Search for the cell housing the specified text and yield its (x, y) center coordinate. 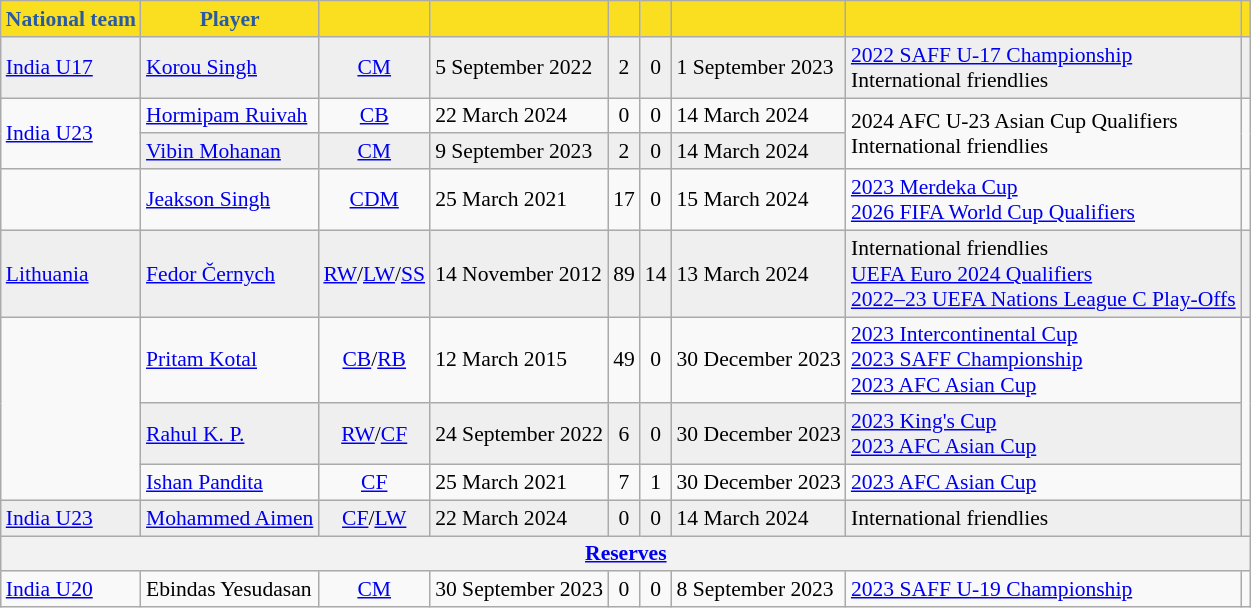
7 (624, 483)
Lithuania (71, 274)
Rahul K. P. (230, 434)
India U20 (71, 590)
2023 AFC Asian Cup (1044, 483)
National team (71, 19)
Hormipam Ruivah (230, 116)
1 (656, 483)
14 (656, 274)
Jeakson Singh (230, 200)
13 March 2024 (759, 274)
17 (624, 200)
9 September 2023 (519, 152)
2024 AFC U-23 Asian Cup QualifiersInternational friendlies (1044, 134)
2023 Merdeka Cup2026 FIFA World Cup Qualifiers (1044, 200)
CF (374, 483)
India U17 (71, 68)
2023 SAFF U-19 Championship (1044, 590)
Ishan Pandita (230, 483)
CB (374, 116)
1 September 2023 (759, 68)
International friendliesUEFA Euro 2024 Qualifiers2022–23 UEFA Nations League C Play-Offs (1044, 274)
CDM (374, 200)
Korou Singh (230, 68)
Fedor Černych (230, 274)
24 September 2022 (519, 434)
Reserves (626, 554)
12 March 2015 (519, 360)
8 September 2023 (759, 590)
Player (230, 19)
89 (624, 274)
Ebindas Yesudasan (230, 590)
5 September 2022 (519, 68)
CF/LW (374, 518)
RW/LW/SS (374, 274)
RW/CF (374, 434)
Mohammed Aimen (230, 518)
15 March 2024 (759, 200)
2023 King's Cup2023 AFC Asian Cup (1044, 434)
CB/RB (374, 360)
6 (624, 434)
30 September 2023 (519, 590)
Vibin Mohanan (230, 152)
14 November 2012 (519, 274)
Pritam Kotal (230, 360)
49 (624, 360)
2023 Intercontinental Cup2023 SAFF Championship2023 AFC Asian Cup (1044, 360)
2022 SAFF U-17 ChampionshipInternational friendlies (1044, 68)
International friendlies (1044, 518)
